Locate the cell with the specified text and output its (X, Y) center coordinate. 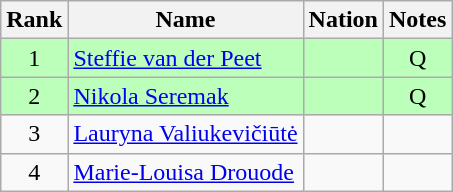
Marie-Louisa Drouode (186, 172)
Notes (417, 20)
3 (34, 134)
Steffie van der Peet (186, 58)
Name (186, 20)
Nation (343, 20)
4 (34, 172)
Nikola Seremak (186, 96)
2 (34, 96)
1 (34, 58)
Rank (34, 20)
Lauryna Valiukevičiūtė (186, 134)
